Output the (x, y) coordinate of the center of the cell containing the given text.  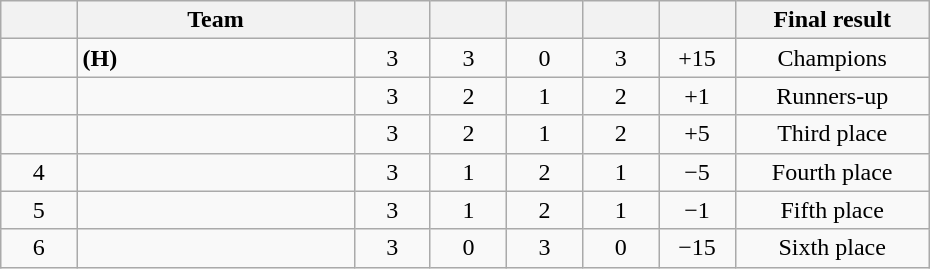
Champions (832, 58)
−5 (697, 172)
4 (39, 172)
Fourth place (832, 172)
Fifth place (832, 210)
+5 (697, 134)
Runners-up (832, 96)
Team (216, 20)
Final result (832, 20)
Third place (832, 134)
+15 (697, 58)
−15 (697, 248)
5 (39, 210)
Sixth place (832, 248)
−1 (697, 210)
(H) (216, 58)
+1 (697, 96)
6 (39, 248)
